Determine the (x, y) coordinate at the center of the cell enclosing the given text.  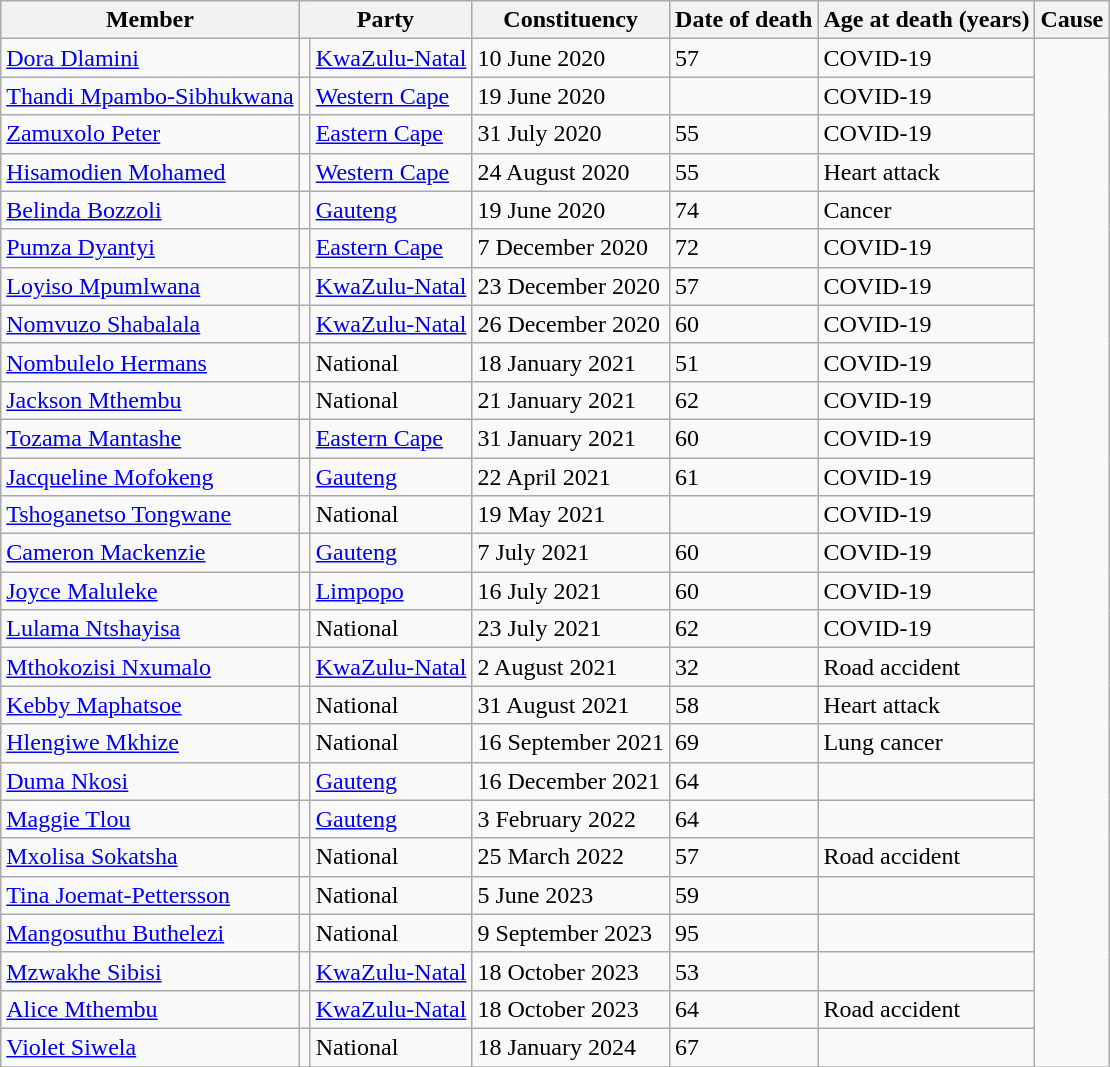
7 July 2021 (571, 553)
69 (744, 743)
Tina Joemat-Pettersson (150, 895)
25 March 2022 (571, 857)
23 December 2020 (571, 286)
72 (744, 248)
Nomvuzo Shabalala (150, 324)
Thandi Mpambo-Sibhukwana (150, 96)
Belinda Bozzoli (150, 210)
Kebby Maphatsoe (150, 705)
Mzwakhe Sibisi (150, 971)
2 August 2021 (571, 667)
Age at death (years) (926, 20)
61 (744, 477)
Constituency (571, 20)
16 July 2021 (571, 591)
22 April 2021 (571, 477)
Jacqueline Mofokeng (150, 477)
31 August 2021 (571, 705)
67 (744, 1047)
Party (386, 20)
9 September 2023 (571, 933)
Pumza Dyantyi (150, 248)
31 July 2020 (571, 134)
18 January 2021 (571, 362)
Tozama Mantashe (150, 438)
Lung cancer (926, 743)
53 (744, 971)
74 (744, 210)
26 December 2020 (571, 324)
59 (744, 895)
Loyiso Mpumlwana (150, 286)
23 July 2021 (571, 629)
Cameron Mackenzie (150, 553)
Cause (1072, 20)
Zamuxolo Peter (150, 134)
Mangosuthu Buthelezi (150, 933)
32 (744, 667)
Tshoganetso Tongwane (150, 515)
Member (150, 20)
95 (744, 933)
24 August 2020 (571, 172)
19 May 2021 (571, 515)
16 September 2021 (571, 743)
Cancer (926, 210)
Violet Siwela (150, 1047)
Hisamodien Mohamed (150, 172)
Date of death (744, 20)
Nombulelo Hermans (150, 362)
Alice Mthembu (150, 1009)
Limpopo (391, 591)
51 (744, 362)
Duma Nkosi (150, 781)
3 February 2022 (571, 819)
16 December 2021 (571, 781)
Mthokozisi Nxumalo (150, 667)
5 June 2023 (571, 895)
10 June 2020 (571, 58)
Mxolisa Sokatsha (150, 857)
Jackson Mthembu (150, 400)
Dora Dlamini (150, 58)
7 December 2020 (571, 248)
Joyce Maluleke (150, 591)
58 (744, 705)
Hlengiwe Mkhize (150, 743)
Maggie Tlou (150, 819)
31 January 2021 (571, 438)
Lulama Ntshayisa (150, 629)
18 January 2024 (571, 1047)
21 January 2021 (571, 400)
